From the cell containing the given text, extract its center point as (x, y) coordinate. 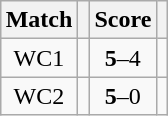
5–4 (123, 58)
5–0 (123, 96)
Score (123, 20)
WC2 (39, 96)
WC1 (39, 58)
Match (39, 20)
